Search for the cell housing the specified text and yield its (x, y) center coordinate. 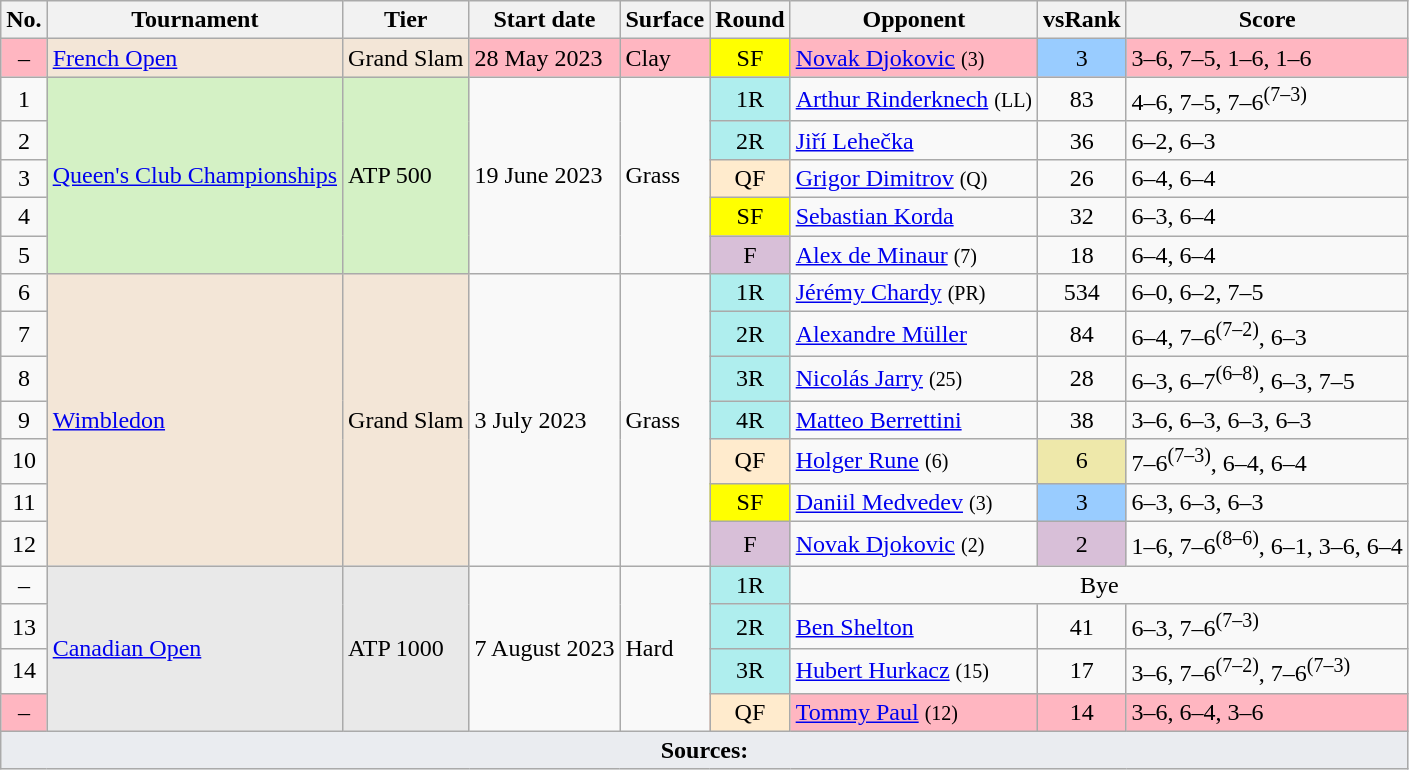
6–3, 6–3, 6–3 (1267, 502)
Surface (665, 20)
Opponent (914, 20)
vsRank (1082, 20)
3–6, 7–5, 1–6, 1–6 (1267, 58)
9 (24, 420)
Sources: (705, 750)
Score (1267, 20)
38 (1082, 420)
7 August 2023 (544, 648)
8 (24, 378)
5 (24, 255)
84 (1082, 334)
3 July 2023 (544, 420)
3–6, 6–3, 6–3, 6–3 (1267, 420)
3–6, 7–6(7–2), 7–6(7–3) (1267, 672)
19 June 2023 (544, 176)
4–6, 7–5, 7–6(7–3) (1267, 100)
French Open (194, 58)
4R (750, 420)
534 (1082, 293)
Alexandre Müller (914, 334)
Novak Djokovic (3) (914, 58)
Ben Shelton (914, 626)
18 (1082, 255)
28 May 2023 (544, 58)
Daniil Medvedev (3) (914, 502)
12 (24, 544)
4 (24, 217)
Hard (665, 648)
Novak Djokovic (2) (914, 544)
Tournament (194, 20)
7 (24, 334)
Canadian Open (194, 648)
6–0, 6–2, 7–5 (1267, 293)
Grigor Dimitrov (Q) (914, 178)
ATP 1000 (406, 648)
Jérémy Chardy (PR) (914, 293)
Holger Rune (6) (914, 462)
6–3, 7–6(7–3) (1267, 626)
7–6(7–3), 6–4, 6–4 (1267, 462)
6–4, 7–6(7–2), 6–3 (1267, 334)
13 (24, 626)
Jiří Lehečka (914, 140)
No. (24, 20)
Alex de Minaur (7) (914, 255)
Tier (406, 20)
ATP 500 (406, 176)
Wimbledon (194, 420)
Round (750, 20)
10 (24, 462)
41 (1082, 626)
Start date (544, 20)
26 (1082, 178)
6–3, 6–4 (1267, 217)
6–3, 6–7(6–8), 6–3, 7–5 (1267, 378)
Bye (1099, 585)
Sebastian Korda (914, 217)
36 (1082, 140)
1–6, 7–6(8–6), 6–1, 3–6, 6–4 (1267, 544)
3–6, 6–4, 3–6 (1267, 712)
32 (1082, 217)
17 (1082, 672)
Queen's Club Championships (194, 176)
Hubert Hurkacz (15) (914, 672)
11 (24, 502)
Matteo Berrettini (914, 420)
1 (24, 100)
Nicolás Jarry (25) (914, 378)
6–2, 6–3 (1267, 140)
Arthur Rinderknech (LL) (914, 100)
Tommy Paul (12) (914, 712)
Clay (665, 58)
83 (1082, 100)
28 (1082, 378)
